Determine the (X, Y) coordinate at the center of the cell enclosing the given text.  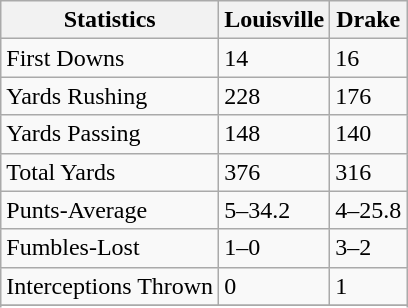
376 (274, 172)
Statistics (110, 20)
First Downs (110, 58)
1–0 (274, 248)
14 (274, 58)
Yards Rushing (110, 96)
176 (368, 96)
Yards Passing (110, 134)
Interceptions Thrown (110, 286)
4–25.8 (368, 210)
3–2 (368, 248)
1 (368, 286)
16 (368, 58)
316 (368, 172)
Louisville (274, 20)
Drake (368, 20)
228 (274, 96)
0 (274, 286)
140 (368, 134)
148 (274, 134)
Punts-Average (110, 210)
5–34.2 (274, 210)
Fumbles-Lost (110, 248)
Total Yards (110, 172)
